Capture the cell that displays the provided text and extract its (x, y) central coordinate. 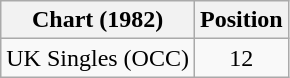
UK Singles (OCC) (98, 58)
Position (241, 20)
Chart (1982) (98, 20)
12 (241, 58)
